Pinpoint the cell where the given text exists, returning its (x, y) midpoint coordinate. 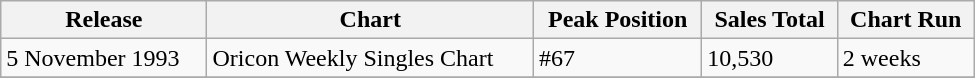
Sales Total (770, 20)
10,530 (770, 58)
Chart (370, 20)
2 weeks (906, 58)
#67 (618, 58)
Oricon Weekly Singles Chart (370, 58)
5 November 1993 (104, 58)
Peak Position (618, 20)
Release (104, 20)
Chart Run (906, 20)
